Scan for the cell matching the given text and deliver its [X, Y] coordinate at center. 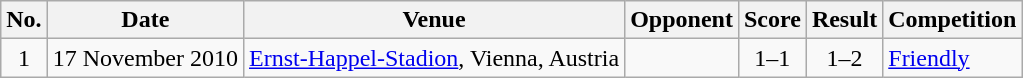
1–2 [844, 58]
Competition [952, 20]
Venue [434, 20]
Opponent [682, 20]
17 November 2010 [145, 58]
1 [24, 58]
Date [145, 20]
1–1 [772, 58]
Score [772, 20]
No. [24, 20]
Result [844, 20]
Ernst-Happel-Stadion, Vienna, Austria [434, 58]
Friendly [952, 58]
